Capture the cell that displays the provided text and extract its (X, Y) central coordinate. 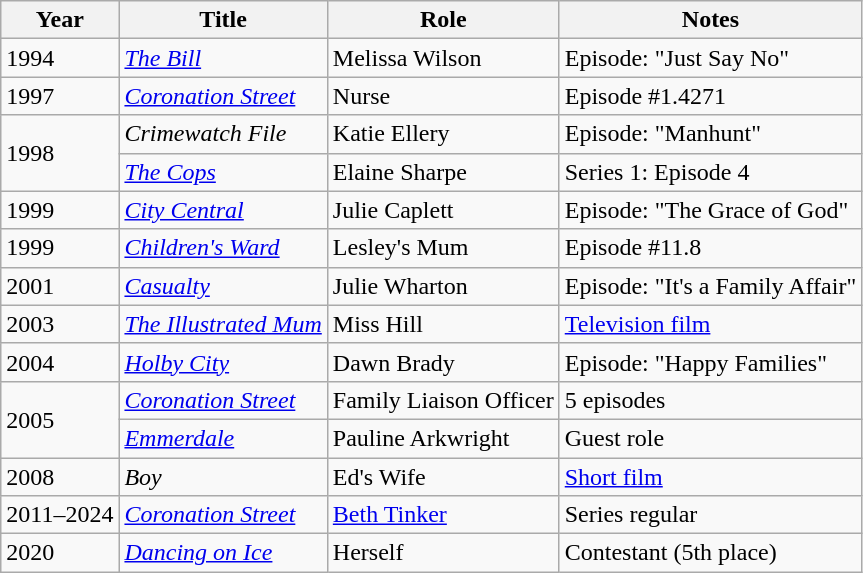
Herself (443, 553)
Role (443, 20)
Title (223, 20)
Dancing on Ice (223, 553)
Lesley's Mum (443, 248)
Episode: "The Grace of God" (710, 210)
Episode #11.8 (710, 248)
The Cops (223, 172)
Crimewatch File (223, 134)
Family Liaison Officer (443, 400)
Episode: "It's a Family Affair" (710, 286)
Television film (710, 324)
Beth Tinker (443, 515)
Year (60, 20)
Episode: "Just Say No" (710, 58)
1994 (60, 58)
Julie Caplett (443, 210)
2011–2024 (60, 515)
Nurse (443, 96)
Ed's Wife (443, 477)
Miss Hill (443, 324)
Pauline Arkwright (443, 438)
Series regular (710, 515)
Casualty (223, 286)
Emmerdale (223, 438)
Melissa Wilson (443, 58)
Children's Ward (223, 248)
2003 (60, 324)
Notes (710, 20)
1998 (60, 153)
Boy (223, 477)
Contestant (5th place) (710, 553)
2020 (60, 553)
Julie Wharton (443, 286)
Dawn Brady (443, 362)
5 episodes (710, 400)
2001 (60, 286)
Short film (710, 477)
The Bill (223, 58)
Episode #1.4271 (710, 96)
Katie Ellery (443, 134)
2004 (60, 362)
The Illustrated Mum (223, 324)
City Central (223, 210)
Guest role (710, 438)
2005 (60, 419)
Series 1: Episode 4 (710, 172)
1997 (60, 96)
Episode: "Happy Families" (710, 362)
Holby City (223, 362)
Elaine Sharpe (443, 172)
Episode: "Manhunt" (710, 134)
2008 (60, 477)
